Detect which cell encompasses the target text, then output its (x, y) center coordinate. 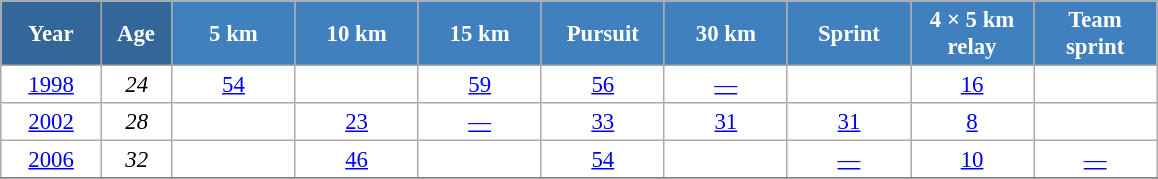
Year (52, 34)
Sprint (848, 34)
10 (972, 160)
15 km (480, 34)
28 (136, 122)
24 (136, 85)
Pursuit (602, 34)
23 (356, 122)
5 km (234, 34)
2002 (52, 122)
Team sprint (1096, 34)
16 (972, 85)
33 (602, 122)
32 (136, 160)
8 (972, 122)
59 (480, 85)
56 (602, 85)
30 km (726, 34)
Age (136, 34)
4 × 5 km relay (972, 34)
46 (356, 160)
1998 (52, 85)
2006 (52, 160)
10 km (356, 34)
